Find where the given text appears and provide that cell's center as (x, y) coordinate. 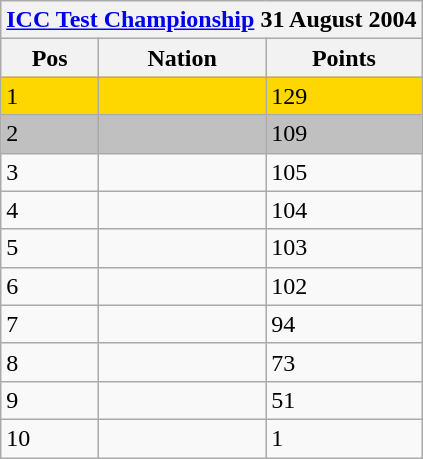
73 (344, 362)
Pos (50, 58)
Points (344, 58)
ICC Test Championship 31 August 2004 (212, 20)
109 (344, 134)
6 (50, 286)
51 (344, 400)
103 (344, 248)
104 (344, 210)
7 (50, 324)
105 (344, 172)
129 (344, 96)
9 (50, 400)
5 (50, 248)
Nation (182, 58)
102 (344, 286)
2 (50, 134)
94 (344, 324)
3 (50, 172)
8 (50, 362)
4 (50, 210)
10 (50, 438)
